Extract the [X, Y] coordinate from the center of the cell holding the provided text.  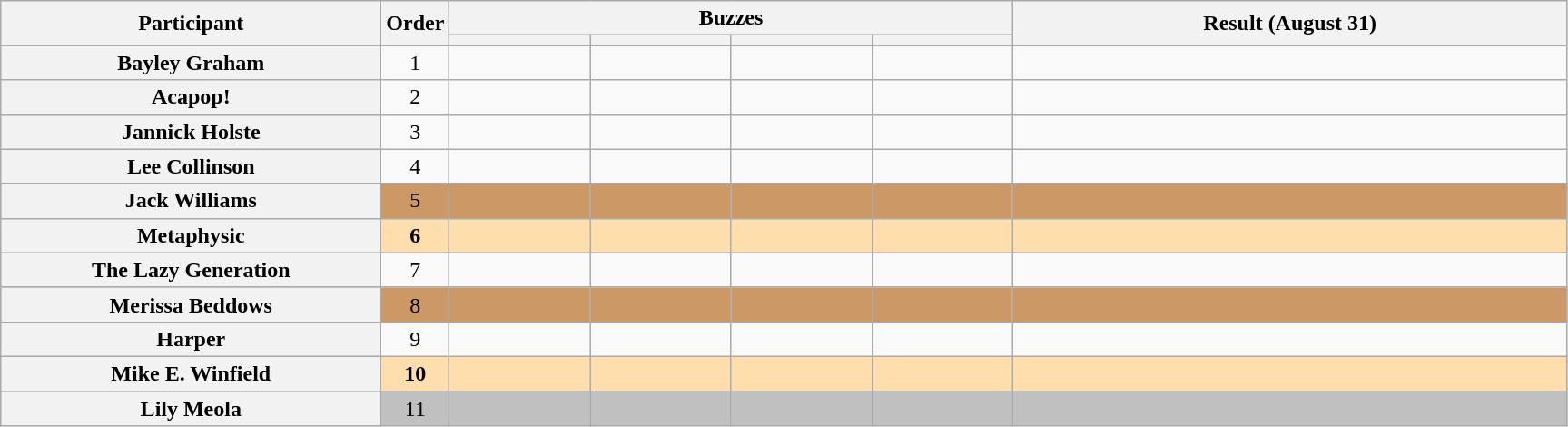
Metaphysic [191, 235]
Buzzes [731, 18]
Lee Collinson [191, 166]
The Lazy Generation [191, 270]
Acapop! [191, 97]
7 [416, 270]
8 [416, 304]
6 [416, 235]
1 [416, 63]
4 [416, 166]
11 [416, 408]
5 [416, 201]
Result (August 31) [1289, 24]
Jannick Holste [191, 132]
Order [416, 24]
Mike E. Winfield [191, 373]
10 [416, 373]
Merissa Beddows [191, 304]
Lily Meola [191, 408]
Harper [191, 339]
Bayley Graham [191, 63]
Jack Williams [191, 201]
Participant [191, 24]
2 [416, 97]
9 [416, 339]
3 [416, 132]
